Identify which cell holds the provided text, then report its (x, y) central coordinate. 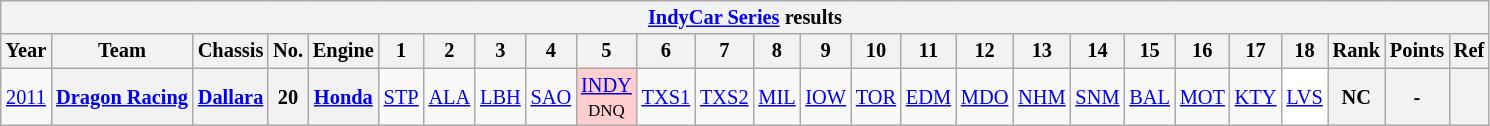
KTY (1256, 97)
Points (1417, 51)
9 (825, 51)
BAL (1149, 97)
Engine (344, 51)
13 (1042, 51)
TXS1 (666, 97)
5 (606, 51)
IndyCar Series results (745, 17)
2011 (26, 97)
Chassis (230, 51)
Ref (1469, 51)
6 (666, 51)
No. (288, 51)
8 (776, 51)
MIL (776, 97)
MDO (984, 97)
Honda (344, 97)
ALA (450, 97)
Team (122, 51)
STP (402, 97)
TXS2 (724, 97)
15 (1149, 51)
7 (724, 51)
Dallara (230, 97)
3 (500, 51)
IOW (825, 97)
INDYDNQ (606, 97)
12 (984, 51)
LVS (1304, 97)
MOT (1202, 97)
17 (1256, 51)
NC (1356, 97)
2 (450, 51)
1 (402, 51)
SAO (551, 97)
14 (1098, 51)
EDM (928, 97)
Rank (1356, 51)
LBH (500, 97)
- (1417, 97)
4 (551, 51)
Dragon Racing (122, 97)
18 (1304, 51)
16 (1202, 51)
TOR (876, 97)
20 (288, 97)
10 (876, 51)
SNM (1098, 97)
Year (26, 51)
NHM (1042, 97)
11 (928, 51)
